Pinpoint the cell where the given text exists, returning its [x, y] midpoint coordinate. 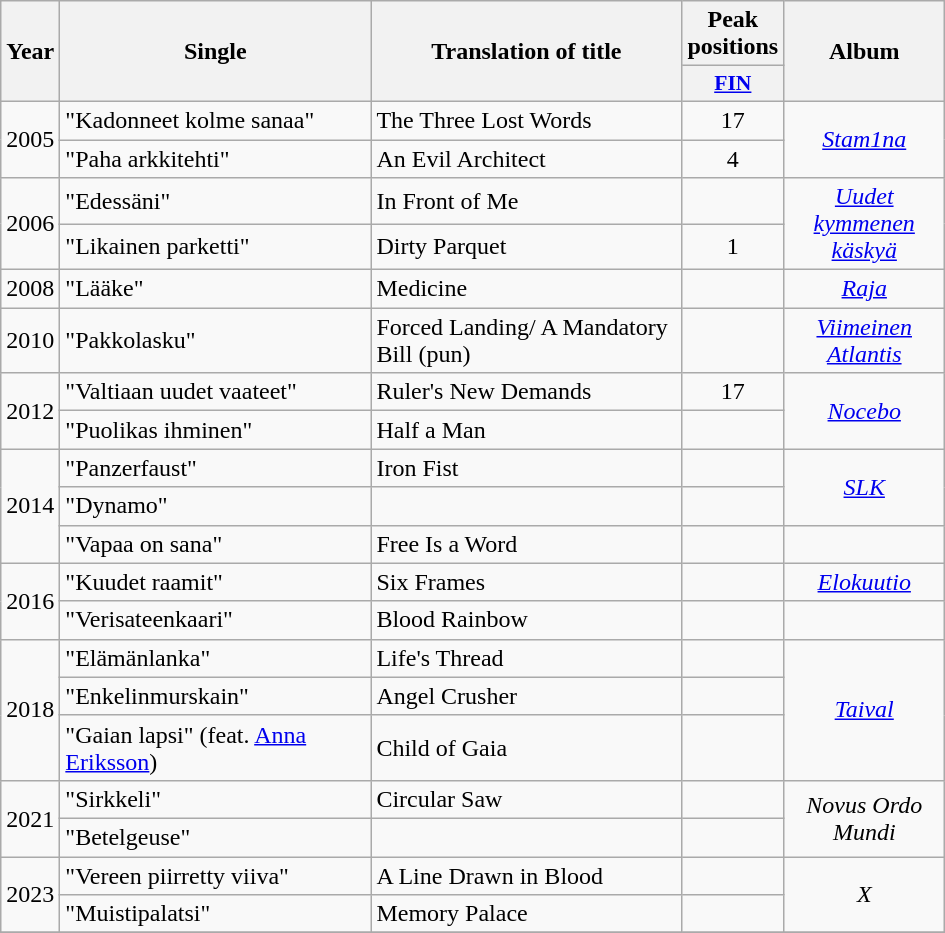
1 [733, 247]
Nocebo [864, 411]
"Dynamo" [216, 506]
Viimeinen Atlantis [864, 340]
Half a Man [526, 430]
2021 [30, 818]
2023 [30, 894]
"Valtiaan uudet vaateet" [216, 392]
Child of Gaia [526, 748]
"Muistipalatsi" [216, 914]
Year [30, 52]
"Kadonneet kolme sanaa" [216, 120]
"Panzerfaust" [216, 468]
Uudet kymmenen käskyä [864, 224]
Life's Thread [526, 658]
2018 [30, 710]
"Elämänlanka" [216, 658]
2010 [30, 340]
"Enkelinmurskain" [216, 696]
"Vereen piirretty viiva" [216, 875]
Raja [864, 289]
An Evil Architect [526, 159]
Iron Fist [526, 468]
Taival [864, 710]
"Edessäni" [216, 201]
"Betelgeuse" [216, 837]
Forced Landing/ A Mandatory Bill (pun) [526, 340]
Single [216, 52]
FIN [733, 84]
In Front of Me [526, 201]
"Lääke" [216, 289]
"Sirkkeli" [216, 799]
Album [864, 52]
"Verisateenkaari" [216, 620]
"Kuudet raamit" [216, 582]
X [864, 894]
Elokuutio [864, 582]
"Vapaa on sana" [216, 544]
Medicine [526, 289]
"Likainen parketti" [216, 247]
Six Frames [526, 582]
Translation of title [526, 52]
Angel Crusher [526, 696]
SLK [864, 487]
4 [733, 159]
Stam1na [864, 139]
"Gaian lapsi" (feat. Anna Eriksson) [216, 748]
A Line Drawn in Blood [526, 875]
Memory Palace [526, 914]
The Three Lost Words [526, 120]
2008 [30, 289]
2012 [30, 411]
Dirty Parquet [526, 247]
"Pakkolasku" [216, 340]
Free Is a Word [526, 544]
2016 [30, 601]
Peak positions [733, 34]
Circular Saw [526, 799]
"Puolikas ihminen" [216, 430]
2006 [30, 224]
Ruler's New Demands [526, 392]
Novus Ordo Mundi [864, 818]
2005 [30, 139]
"Paha arkkitehti" [216, 159]
Blood Rainbow [526, 620]
2014 [30, 506]
